Find where the given text appears and provide that cell's center as [x, y] coordinate. 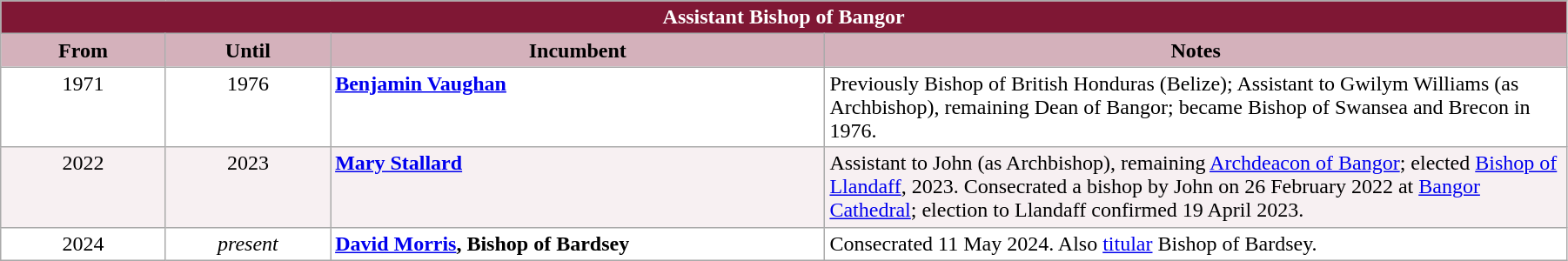
Assistant Bishop of Bangor [784, 17]
1976 [247, 107]
1971 [84, 107]
2023 [247, 187]
present [247, 244]
From [84, 50]
David Morris, Bishop of Bardsey [578, 244]
2022 [84, 187]
Mary Stallard [578, 187]
Notes [1196, 50]
Incumbent [578, 50]
Until [247, 50]
2024 [84, 244]
Consecrated 11 May 2024. Also titular Bishop of Bardsey. [1196, 244]
Benjamin Vaughan [578, 107]
